Capture the cell that displays the provided text and extract its [x, y] central coordinate. 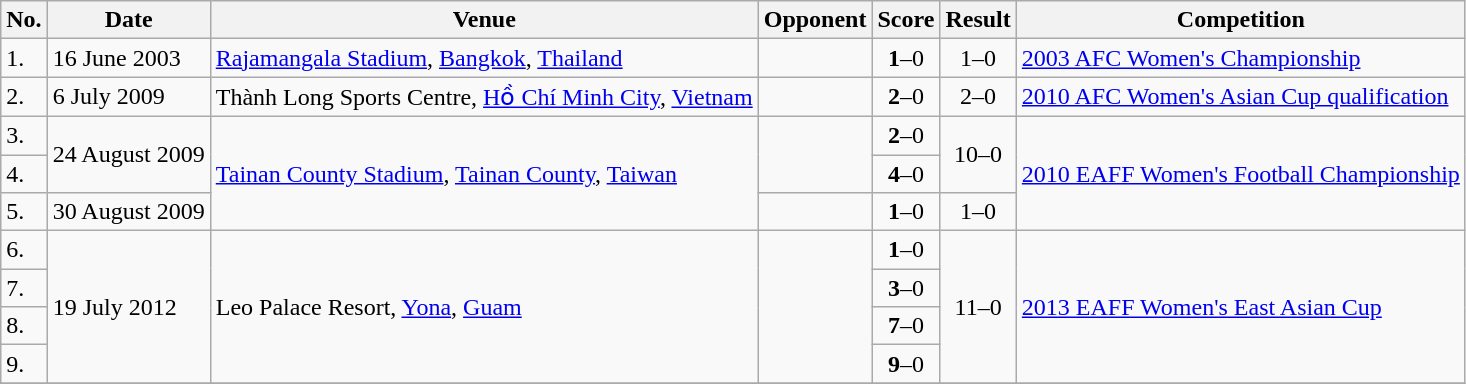
16 June 2003 [128, 58]
7–0 [906, 326]
3–0 [906, 288]
6. [24, 250]
3. [24, 135]
No. [24, 20]
5. [24, 212]
8. [24, 326]
9. [24, 364]
Score [906, 20]
Venue [484, 20]
10–0 [978, 154]
Tainan County Stadium, Tainan County, Taiwan [484, 173]
2010 AFC Women's Asian Cup qualification [1240, 97]
1. [24, 58]
4. [24, 173]
2013 EAFF Women's East Asian Cup [1240, 307]
Result [978, 20]
6 July 2009 [128, 97]
2. [24, 97]
Leo Palace Resort, Yona, Guam [484, 307]
Opponent [815, 20]
19 July 2012 [128, 307]
7. [24, 288]
Rajamangala Stadium, Bangkok, Thailand [484, 58]
11–0 [978, 307]
2010 EAFF Women's Football Championship [1240, 173]
30 August 2009 [128, 212]
Competition [1240, 20]
4–0 [906, 173]
Date [128, 20]
Thành Long Sports Centre, Hồ Chí Minh City, Vietnam [484, 97]
24 August 2009 [128, 154]
9–0 [906, 364]
2003 AFC Women's Championship [1240, 58]
